Capture the cell that displays the provided text and extract its (x, y) central coordinate. 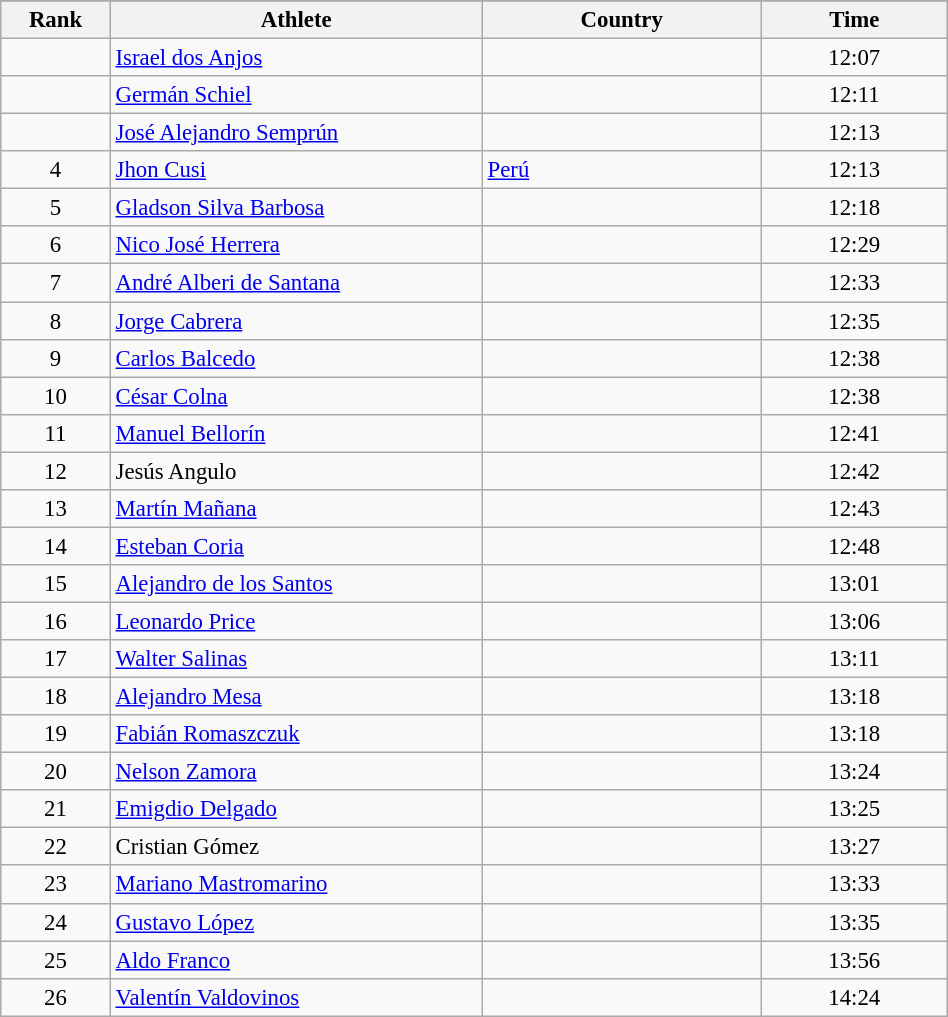
12:41 (854, 433)
24 (56, 922)
Manuel Bellorín (296, 433)
11 (56, 433)
Alejandro de los Santos (296, 584)
Jorge Cabrera (296, 321)
Germán Schiel (296, 95)
13:01 (854, 584)
13 (56, 509)
Mariano Mastromarino (296, 885)
20 (56, 772)
15 (56, 584)
Emigdio Delgado (296, 809)
13:27 (854, 847)
Nelson Zamora (296, 772)
18 (56, 697)
13:24 (854, 772)
Leonardo Price (296, 621)
13:11 (854, 659)
8 (56, 321)
Nico José Herrera (296, 245)
12:42 (854, 471)
13:35 (854, 922)
25 (56, 960)
26 (56, 997)
César Colna (296, 396)
Country (622, 20)
Israel dos Anjos (296, 58)
13:56 (854, 960)
23 (56, 885)
12:48 (854, 546)
Cristian Gómez (296, 847)
Esteban Coria (296, 546)
12:07 (854, 58)
10 (56, 396)
José Alejandro Semprún (296, 133)
Alejandro Mesa (296, 697)
13:33 (854, 885)
17 (56, 659)
Jesús Angulo (296, 471)
Athlete (296, 20)
Jhon Cusi (296, 170)
12:33 (854, 283)
Fabián Romaszczuk (296, 734)
André Alberi de Santana (296, 283)
Gladson Silva Barbosa (296, 208)
12:11 (854, 95)
Valentín Valdovinos (296, 997)
5 (56, 208)
4 (56, 170)
12 (56, 471)
Rank (56, 20)
Time (854, 20)
12:29 (854, 245)
Martín Mañana (296, 509)
12:18 (854, 208)
Walter Salinas (296, 659)
13:06 (854, 621)
14 (56, 546)
6 (56, 245)
16 (56, 621)
9 (56, 358)
12:35 (854, 321)
21 (56, 809)
Perú (622, 170)
19 (56, 734)
Aldo Franco (296, 960)
Gustavo López (296, 922)
13:25 (854, 809)
14:24 (854, 997)
12:43 (854, 509)
22 (56, 847)
Carlos Balcedo (296, 358)
7 (56, 283)
